Output the (X, Y) coordinate of the center of the cell containing the given text.  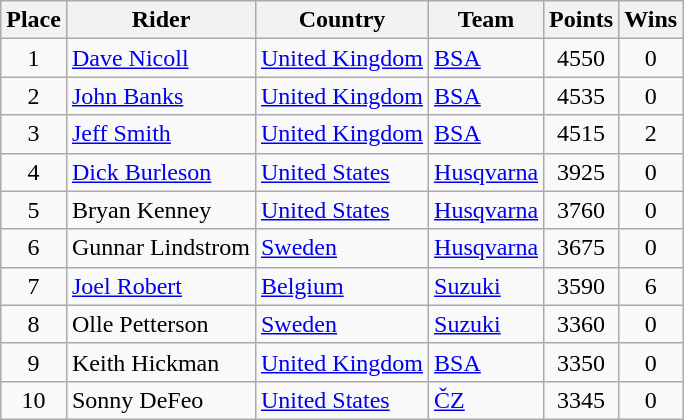
5 (34, 210)
John Banks (160, 96)
Country (342, 20)
7 (34, 286)
4550 (582, 58)
Sonny DeFeo (160, 400)
9 (34, 362)
Joel Robert (160, 286)
Bryan Kenney (160, 210)
3760 (582, 210)
4 (34, 172)
8 (34, 324)
Jeff Smith (160, 134)
3590 (582, 286)
Points (582, 20)
1 (34, 58)
4535 (582, 96)
3675 (582, 248)
Wins (651, 20)
3 (34, 134)
Dave Nicoll (160, 58)
Keith Hickman (160, 362)
3350 (582, 362)
3925 (582, 172)
Team (486, 20)
Dick Burleson (160, 172)
Olle Petterson (160, 324)
Rider (160, 20)
Place (34, 20)
3345 (582, 400)
ČZ (486, 400)
10 (34, 400)
4515 (582, 134)
3360 (582, 324)
Belgium (342, 286)
Gunnar Lindstrom (160, 248)
